From the cell containing the given text, extract its center point as (X, Y) coordinate. 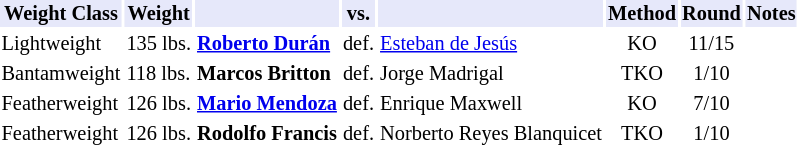
Round (712, 14)
Mario Mendoza (268, 104)
TKO (642, 74)
118 lbs. (159, 74)
Weight (159, 14)
1/10 (712, 74)
Featherweight (61, 104)
Marcos Britton (268, 74)
Enrique Maxwell (492, 104)
Lightweight (61, 44)
Esteban de Jesús (492, 44)
135 lbs. (159, 44)
Weight Class (61, 14)
vs. (358, 14)
126 lbs. (159, 104)
7/10 (712, 104)
Method (642, 14)
Notes (771, 14)
Bantamweight (61, 74)
Roberto Durán (268, 44)
11/15 (712, 44)
Jorge Madrigal (492, 74)
